For the text-containing cell, return its midpoint in [X, Y] coordinate format. 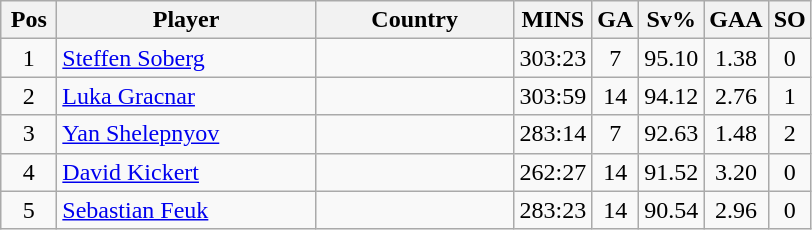
Player [186, 20]
4 [29, 172]
91.52 [672, 172]
2.76 [736, 96]
95.10 [672, 58]
Sebastian Feuk [186, 210]
Sv% [672, 20]
Country [414, 20]
303:23 [553, 58]
SO [790, 20]
GAA [736, 20]
283:23 [553, 210]
303:59 [553, 96]
1.48 [736, 134]
Steffen Soberg [186, 58]
90.54 [672, 210]
MINS [553, 20]
Yan Shelepnyov [186, 134]
262:27 [553, 172]
92.63 [672, 134]
3 [29, 134]
3.20 [736, 172]
283:14 [553, 134]
Pos [29, 20]
David Kickert [186, 172]
GA [616, 20]
2.96 [736, 210]
1.38 [736, 58]
Luka Gracnar [186, 96]
5 [29, 210]
94.12 [672, 96]
